Return (x, y) of the center of cell containing provided text 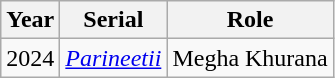
Megha Khurana (250, 58)
Serial (114, 20)
Parineetii (114, 58)
Role (250, 20)
Year (30, 20)
2024 (30, 58)
